Locate the cell with the specified text and output its [x, y] center coordinate. 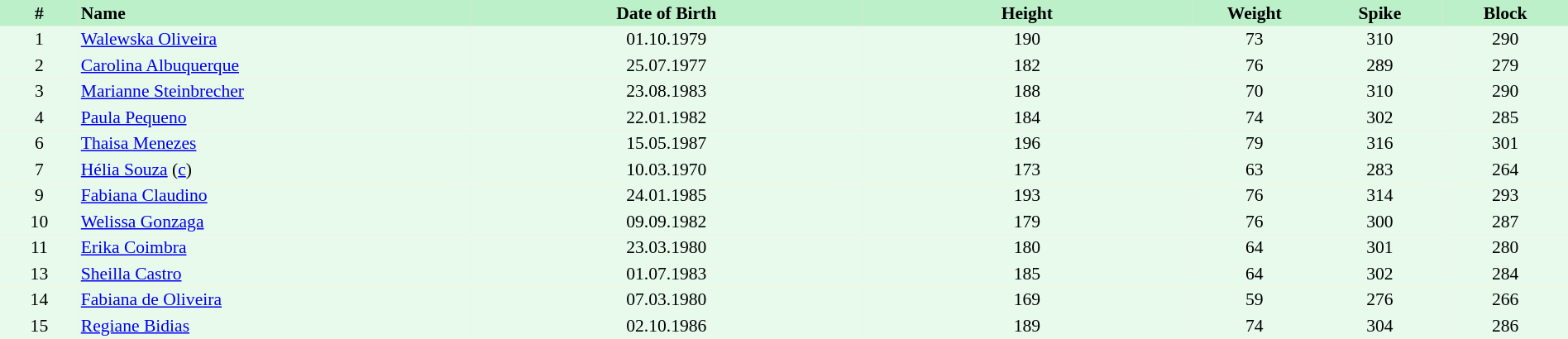
279 [1505, 65]
13 [40, 274]
184 [1027, 117]
11 [40, 248]
24.01.1985 [667, 195]
3 [40, 91]
7 [40, 169]
193 [1027, 195]
4 [40, 117]
25.07.1977 [667, 65]
287 [1505, 222]
182 [1027, 65]
70 [1255, 91]
Weight [1255, 13]
Paula Pequeno [275, 117]
Height [1027, 13]
Carolina Albuquerque [275, 65]
14 [40, 299]
293 [1505, 195]
289 [1380, 65]
189 [1027, 326]
Thaisa Menezes [275, 144]
9 [40, 195]
01.10.1979 [667, 40]
179 [1027, 222]
284 [1505, 274]
Walewska Oliveira [275, 40]
188 [1027, 91]
276 [1380, 299]
01.07.1983 [667, 274]
266 [1505, 299]
Fabiana de Oliveira [275, 299]
280 [1505, 248]
2 [40, 65]
10 [40, 222]
Block [1505, 13]
15.05.1987 [667, 144]
286 [1505, 326]
10.03.1970 [667, 169]
6 [40, 144]
1 [40, 40]
196 [1027, 144]
73 [1255, 40]
Name [275, 13]
300 [1380, 222]
314 [1380, 195]
Erika Coimbra [275, 248]
316 [1380, 144]
304 [1380, 326]
285 [1505, 117]
173 [1027, 169]
63 [1255, 169]
264 [1505, 169]
Sheilla Castro [275, 274]
79 [1255, 144]
02.10.1986 [667, 326]
Spike [1380, 13]
22.01.1982 [667, 117]
Date of Birth [667, 13]
07.03.1980 [667, 299]
09.09.1982 [667, 222]
Regiane Bidias [275, 326]
180 [1027, 248]
23.03.1980 [667, 248]
23.08.1983 [667, 91]
Welissa Gonzaga [275, 222]
59 [1255, 299]
15 [40, 326]
Fabiana Claudino [275, 195]
190 [1027, 40]
Hélia Souza (c) [275, 169]
283 [1380, 169]
Marianne Steinbrecher [275, 91]
# [40, 13]
185 [1027, 274]
169 [1027, 299]
